Return [X, Y] of the center of cell containing provided text 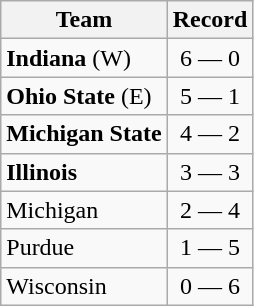
2 — 4 [210, 210]
Michigan State [84, 134]
3 — 3 [210, 172]
Record [210, 20]
1 — 5 [210, 248]
Wisconsin [84, 286]
Illinois [84, 172]
Ohio State (E) [84, 96]
6 — 0 [210, 58]
Team [84, 20]
0 — 6 [210, 286]
4 — 2 [210, 134]
Michigan [84, 210]
5 — 1 [210, 96]
Indiana (W) [84, 58]
Purdue [84, 248]
